Search for the cell housing the specified text and yield its (x, y) center coordinate. 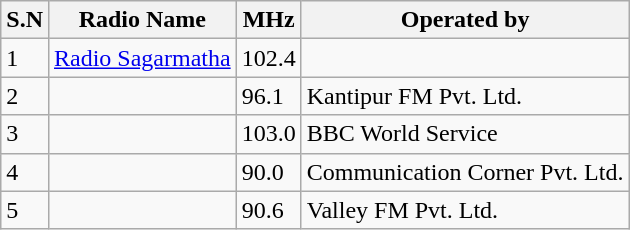
BBC World Service (465, 134)
102.4 (268, 58)
Kantipur FM Pvt. Ltd. (465, 96)
Radio Name (142, 20)
103.0 (268, 134)
90.6 (268, 210)
96.1 (268, 96)
S.N (25, 20)
Communication Corner Pvt. Ltd. (465, 172)
Radio Sagarmatha (142, 58)
Valley FM Pvt. Ltd. (465, 210)
90.0 (268, 172)
2 (25, 96)
5 (25, 210)
MHz (268, 20)
4 (25, 172)
1 (25, 58)
Operated by (465, 20)
3 (25, 134)
